Locate the cell with the specified text and output its (x, y) center coordinate. 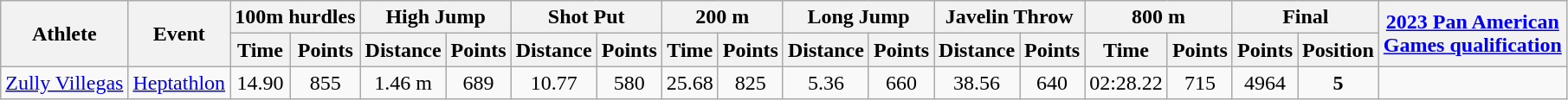
Long Jump (858, 17)
640 (1053, 83)
Shot Put (586, 17)
Final (1306, 17)
02:28.22 (1126, 83)
855 (326, 83)
Zully Villegas (64, 83)
Javelin Throw (1010, 17)
Position (1339, 50)
5 (1339, 83)
1.46 m (403, 83)
580 (629, 83)
38.56 (977, 83)
Athlete (64, 34)
100m hurdles (295, 17)
14.90 (261, 83)
825 (750, 83)
800 m (1158, 17)
689 (478, 83)
5.36 (826, 83)
200 m (722, 17)
Event (179, 34)
Heptathlon (179, 83)
4964 (1264, 83)
660 (900, 83)
10.77 (554, 83)
715 (1200, 83)
25.68 (689, 83)
High Jump (436, 17)
2023 Pan American Games qualification (1472, 34)
